Pinpoint the cell where the given text exists, returning its [x, y] midpoint coordinate. 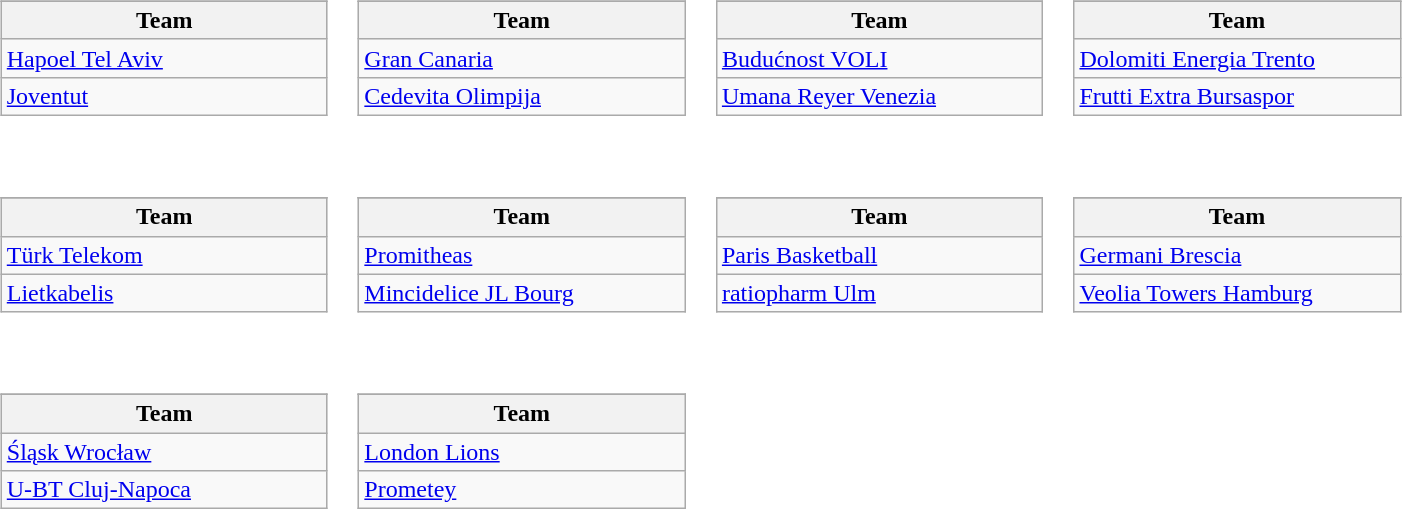
Lietkabelis [164, 293]
Veolia Towers Hamburg [1237, 293]
Joventut [164, 96]
U-BT Cluj-Napoca [164, 490]
Germani Brescia [1237, 255]
Team Promitheas Mincidelice JL Bourg [534, 242]
Türk Telekom [164, 255]
Prometey [522, 490]
Budućnost VOLI [879, 58]
Hapoel Tel Aviv [164, 58]
ratiopharm Ulm [879, 293]
Team Paris Basketball ratiopharm Ulm [892, 242]
Umana Reyer Venezia [879, 96]
Dolomiti Energia Trento [1237, 58]
Promitheas [522, 255]
London Lions [522, 452]
Paris Basketball [879, 255]
Cedevita Olimpija [522, 96]
Frutti Extra Bursaspor [1237, 96]
Śląsk Wrocław [164, 452]
Gran Canaria [522, 58]
Mincidelice JL Bourg [522, 293]
